Detect which cell encompasses the target text, then output its (X, Y) center coordinate. 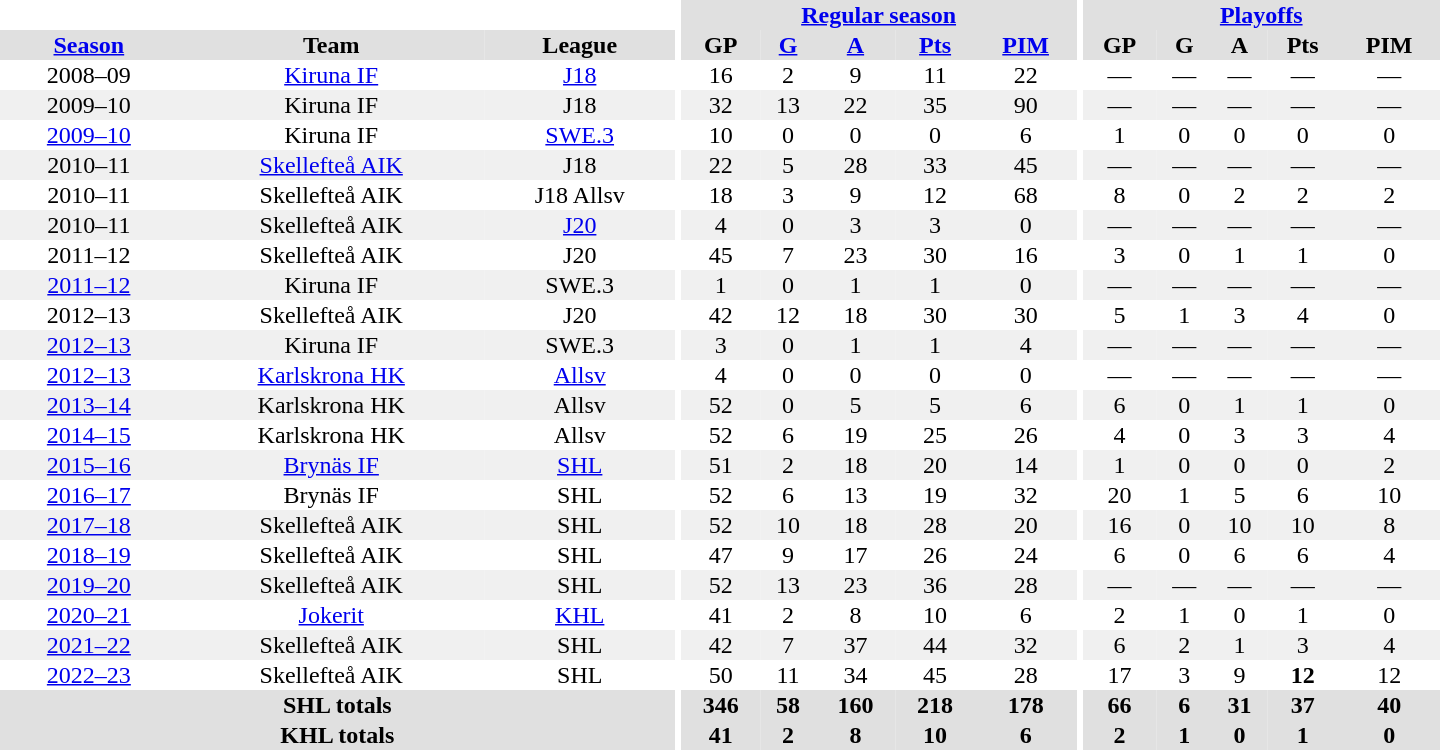
2017–18 (89, 525)
KHL totals (338, 735)
47 (721, 555)
Playoffs (1261, 15)
90 (1026, 105)
Team (332, 45)
2018–19 (89, 555)
Jokerit (332, 615)
31 (1240, 705)
J18 Allsv (580, 195)
66 (1119, 705)
44 (935, 645)
Season (89, 45)
40 (1389, 705)
218 (935, 705)
2015–16 (89, 465)
2013–14 (89, 405)
36 (935, 585)
League (580, 45)
50 (721, 675)
2016–17 (89, 495)
178 (1026, 705)
25 (935, 435)
24 (1026, 555)
2014–15 (89, 435)
160 (856, 705)
51 (721, 465)
35 (935, 105)
14 (1026, 465)
2022–23 (89, 675)
2021–22 (89, 645)
33 (935, 165)
58 (788, 705)
Regular season (879, 15)
KHL (580, 615)
68 (1026, 195)
2020–21 (89, 615)
SHL totals (338, 705)
34 (856, 675)
2019–20 (89, 585)
346 (721, 705)
2008–09 (89, 75)
